Detect which cell encompasses the target text, then output its (X, Y) center coordinate. 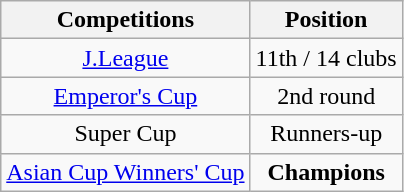
Emperor's Cup (126, 96)
Competitions (126, 20)
Position (326, 20)
Runners-up (326, 134)
11th / 14 clubs (326, 58)
2nd round (326, 96)
Asian Cup Winners' Cup (126, 172)
Super Cup (126, 134)
Champions (326, 172)
J.League (126, 58)
